Scan for the cell matching the given text and deliver its (X, Y) coordinate at center. 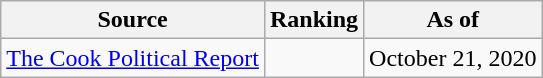
The Cook Political Report (133, 58)
As of (453, 20)
Source (133, 20)
Ranking (314, 20)
October 21, 2020 (453, 58)
